Find where the given text appears and provide that cell's center as [X, Y] coordinate. 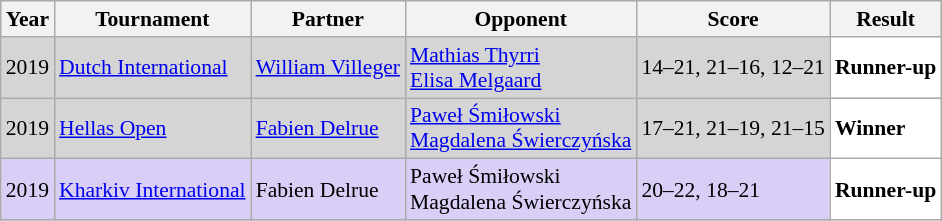
Result [886, 19]
Score [733, 19]
Partner [328, 19]
Kharkiv International [152, 190]
20–22, 18–21 [733, 190]
Winner [886, 128]
14–21, 21–16, 12–21 [733, 68]
Year [28, 19]
William Villeger [328, 68]
Opponent [520, 19]
Dutch International [152, 68]
17–21, 21–19, 21–15 [733, 128]
Hellas Open [152, 128]
Mathias Thyrri Elisa Melgaard [520, 68]
Tournament [152, 19]
